Find where the given text appears and provide that cell's center as [X, Y] coordinate. 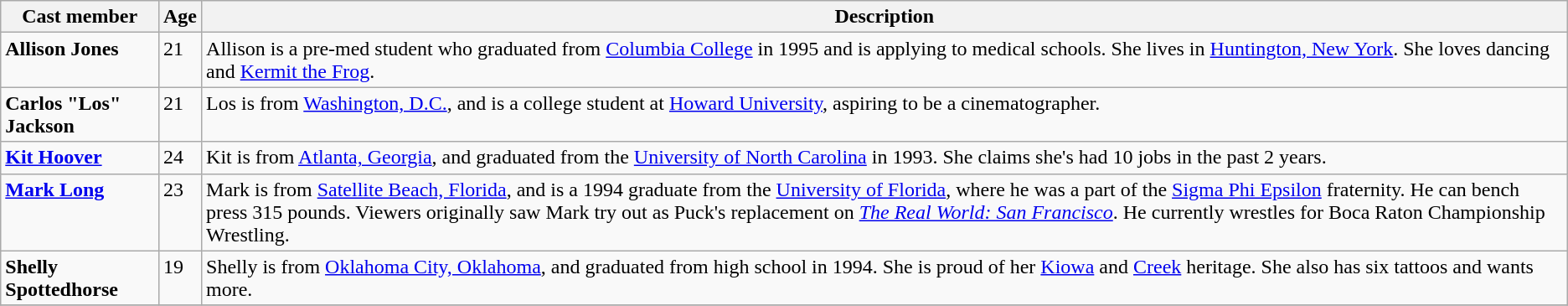
19 [179, 278]
Allison Jones [80, 60]
Cast member [80, 17]
Mark Long [80, 212]
Kit is from Atlanta, Georgia, and graduated from the University of North Carolina in 1993. She claims she's had 10 jobs in the past 2 years. [885, 158]
23 [179, 212]
24 [179, 158]
Description [885, 17]
Shelly Spottedhorse [80, 278]
Age [179, 17]
Kit Hoover [80, 158]
Carlos "Los" Jackson [80, 114]
Los is from Washington, D.C., and is a college student at Howard University, aspiring to be a cinematographer. [885, 114]
